Detect which cell encompasses the target text, then output its (x, y) center coordinate. 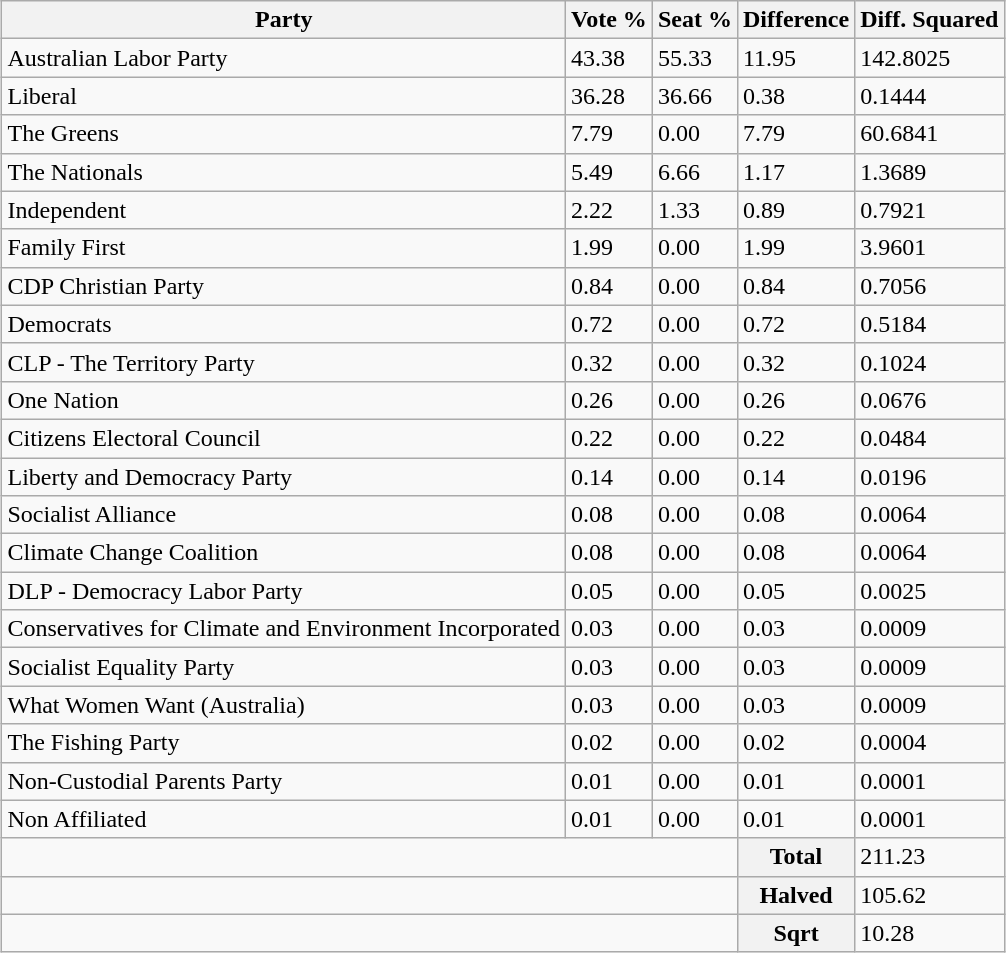
0.0196 (930, 477)
Citizens Electoral Council (284, 438)
Halved (796, 895)
Family First (284, 248)
105.62 (930, 895)
The Nationals (284, 172)
The Greens (284, 134)
Vote % (610, 20)
CDP Christian Party (284, 286)
1.33 (694, 210)
Non Affiliated (284, 819)
0.1024 (930, 362)
11.95 (796, 58)
Socialist Equality Party (284, 667)
Australian Labor Party (284, 58)
2.22 (610, 210)
One Nation (284, 400)
Seat % (694, 20)
DLP - Democracy Labor Party (284, 591)
Non-Custodial Parents Party (284, 781)
60.6841 (930, 134)
Total (796, 857)
211.23 (930, 857)
Independent (284, 210)
1.17 (796, 172)
0.1444 (930, 96)
Difference (796, 20)
Democrats (284, 324)
10.28 (930, 933)
What Women Want (Australia) (284, 705)
3.9601 (930, 248)
0.0676 (930, 400)
0.38 (796, 96)
0.7056 (930, 286)
5.49 (610, 172)
0.0484 (930, 438)
36.28 (610, 96)
36.66 (694, 96)
0.0004 (930, 743)
0.5184 (930, 324)
Party (284, 20)
Conservatives for Climate and Environment Incorporated (284, 629)
43.38 (610, 58)
0.0025 (930, 591)
55.33 (694, 58)
6.66 (694, 172)
Diff. Squared (930, 20)
CLP - The Territory Party (284, 362)
Socialist Alliance (284, 515)
Sqrt (796, 933)
0.7921 (930, 210)
Climate Change Coalition (284, 553)
Liberal (284, 96)
The Fishing Party (284, 743)
142.8025 (930, 58)
Liberty and Democracy Party (284, 477)
0.89 (796, 210)
1.3689 (930, 172)
